From the cell containing the given text, extract its center point as (x, y) coordinate. 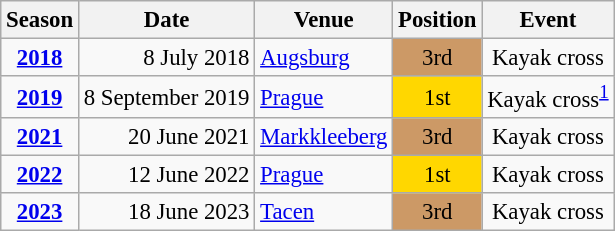
8 September 2019 (166, 97)
12 June 2022 (166, 175)
Augsburg (324, 58)
Date (166, 20)
Event (548, 20)
8 July 2018 (166, 58)
2019 (40, 97)
2021 (40, 137)
Position (438, 20)
Markkleeberg (324, 137)
Kayak cross1 (548, 97)
2018 (40, 58)
2022 (40, 175)
20 June 2021 (166, 137)
Season (40, 20)
Venue (324, 20)
